Search for the cell housing the specified text and yield its (X, Y) center coordinate. 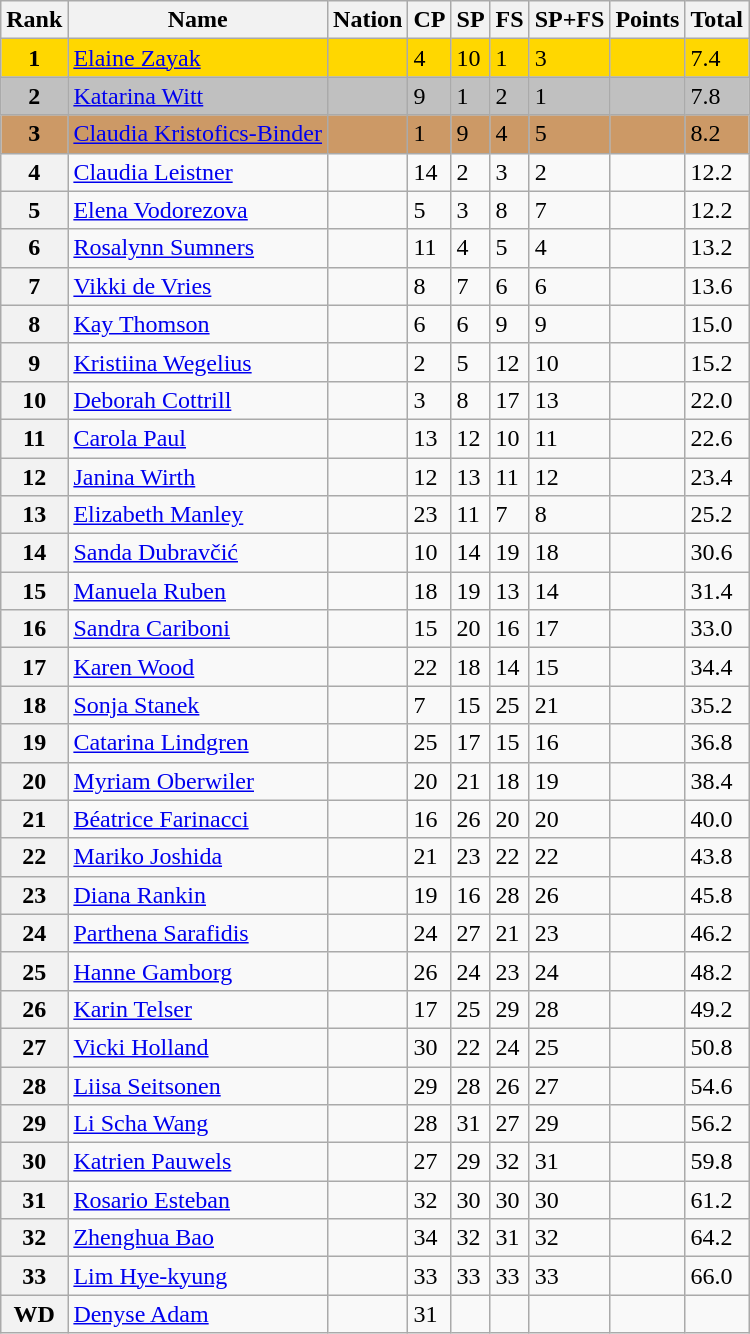
33.0 (717, 629)
Janina Wirth (198, 477)
Vicki Holland (198, 1047)
30.6 (717, 553)
Vikki de Vries (198, 286)
15.0 (717, 324)
Points (648, 20)
Hanne Gamborg (198, 971)
Deborah Cottrill (198, 400)
Name (198, 20)
Kristiina Wegelius (198, 362)
Claudia Leistner (198, 172)
Sonja Stanek (198, 705)
34.4 (717, 667)
13.6 (717, 286)
Rosario Esteban (198, 1200)
Nation (368, 20)
Diana Rankin (198, 895)
Sanda Dubravčić (198, 553)
35.2 (717, 705)
43.8 (717, 857)
Sandra Cariboni (198, 629)
Li Scha Wang (198, 1124)
31.4 (717, 591)
49.2 (717, 1009)
SP (470, 20)
Total (717, 20)
15.2 (717, 362)
Liisa Seitsonen (198, 1085)
48.2 (717, 971)
WD (34, 1314)
Manuela Ruben (198, 591)
Claudia Kristofics-Binder (198, 134)
7.8 (717, 96)
Parthena Sarafidis (198, 933)
8.2 (717, 134)
Rank (34, 20)
36.8 (717, 743)
50.8 (717, 1047)
40.0 (717, 819)
Mariko Joshida (198, 857)
Elena Vodorezova (198, 210)
Carola Paul (198, 438)
66.0 (717, 1276)
64.2 (717, 1238)
34 (430, 1238)
FS (510, 20)
Karen Wood (198, 667)
Kay Thomson (198, 324)
61.2 (717, 1200)
59.8 (717, 1162)
Lim Hye-kyung (198, 1276)
Katarina Witt (198, 96)
Catarina Lindgren (198, 743)
23.4 (717, 477)
54.6 (717, 1085)
25.2 (717, 515)
Karin Telser (198, 1009)
Zhenghua Bao (198, 1238)
13.2 (717, 248)
Béatrice Farinacci (198, 819)
CP (430, 20)
7.4 (717, 58)
SP+FS (570, 20)
Katrien Pauwels (198, 1162)
Rosalynn Sumners (198, 248)
56.2 (717, 1124)
38.4 (717, 781)
Myriam Oberwiler (198, 781)
Elizabeth Manley (198, 515)
Denyse Adam (198, 1314)
45.8 (717, 895)
46.2 (717, 933)
22.6 (717, 438)
Elaine Zayak (198, 58)
22.0 (717, 400)
